Pinpoint the cell where the given text exists, returning its (X, Y) midpoint coordinate. 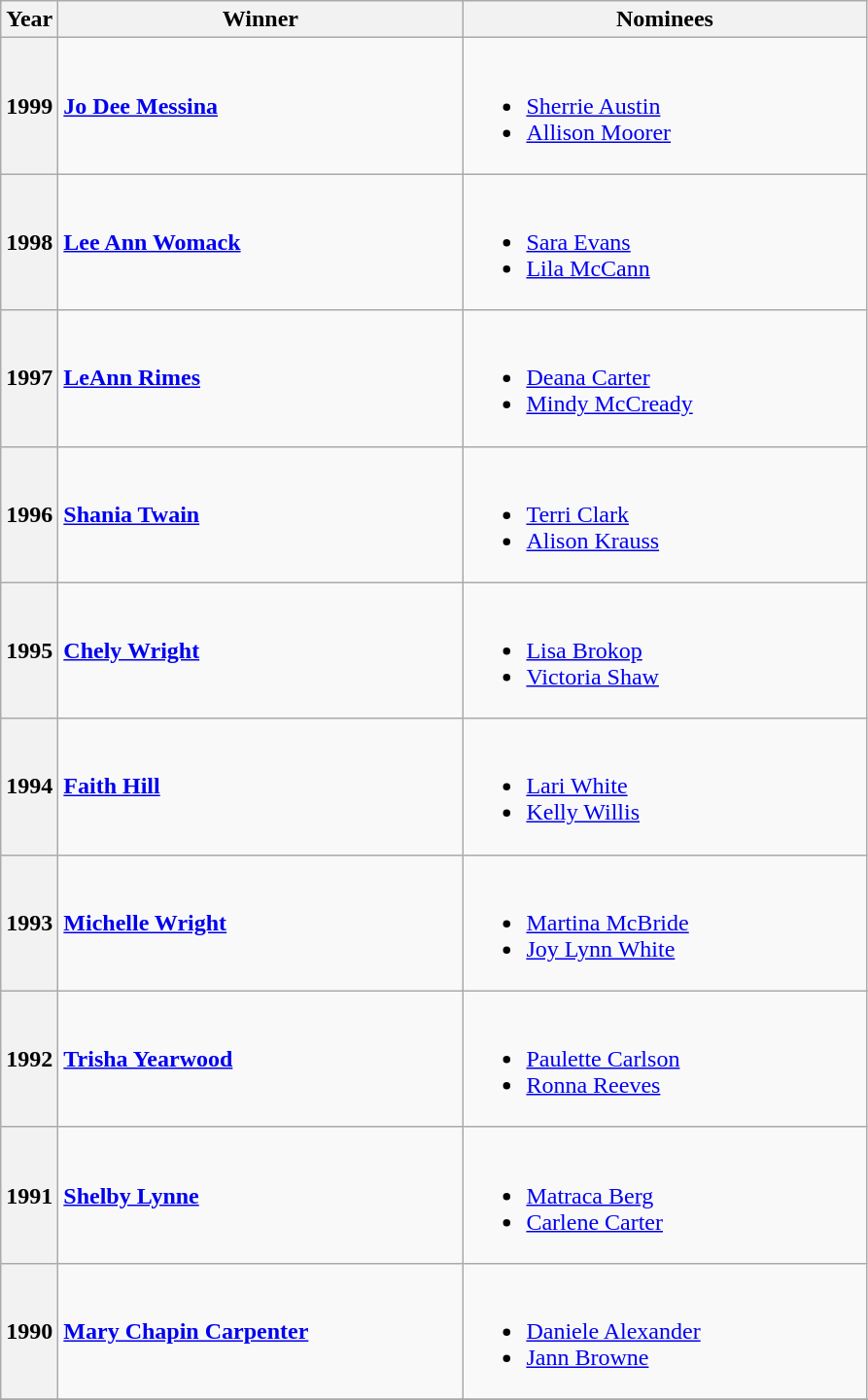
LeAnn Rimes (260, 378)
Faith Hill (260, 787)
1995 (29, 650)
1993 (29, 923)
Sara EvansLila McCann (665, 242)
1992 (29, 1059)
1999 (29, 106)
Nominees (665, 19)
Lari WhiteKelly Willis (665, 787)
Shelby Lynne (260, 1195)
1994 (29, 787)
Lisa BrokopVictoria Shaw (665, 650)
1990 (29, 1331)
Daniele AlexanderJann Browne (665, 1331)
Terri ClarkAlison Krauss (665, 514)
Michelle Wright (260, 923)
Winner (260, 19)
Shania Twain (260, 514)
Paulette CarlsonRonna Reeves (665, 1059)
Deana CarterMindy McCready (665, 378)
1997 (29, 378)
Jo Dee Messina (260, 106)
1998 (29, 242)
1991 (29, 1195)
Matraca BergCarlene Carter (665, 1195)
Trisha Yearwood (260, 1059)
Martina McBrideJoy Lynn White (665, 923)
Year (29, 19)
Chely Wright (260, 650)
Mary Chapin Carpenter (260, 1331)
Lee Ann Womack (260, 242)
Sherrie AustinAllison Moorer (665, 106)
1996 (29, 514)
